For the text-containing cell, return its midpoint in [X, Y] coordinate format. 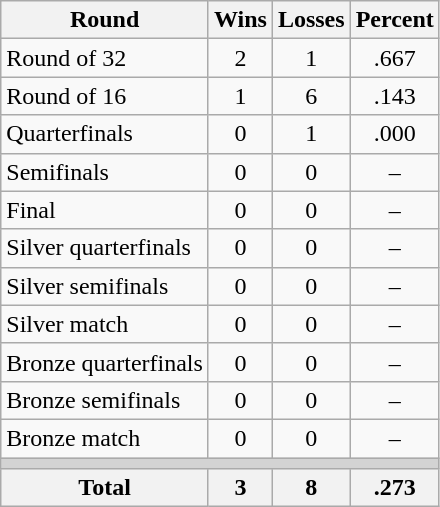
6 [311, 96]
.273 [394, 488]
Quarterfinals [105, 134]
Semifinals [105, 172]
Round of 16 [105, 96]
Silver match [105, 324]
Round [105, 20]
Total [105, 488]
3 [240, 488]
2 [240, 58]
Silver semifinals [105, 286]
8 [311, 488]
Bronze semifinals [105, 400]
Bronze match [105, 438]
.667 [394, 58]
Final [105, 210]
.143 [394, 96]
Round of 32 [105, 58]
Silver quarterfinals [105, 248]
.000 [394, 134]
Bronze quarterfinals [105, 362]
Percent [394, 20]
Losses [311, 20]
Wins [240, 20]
